Detect which cell encompasses the target text, then output its (x, y) center coordinate. 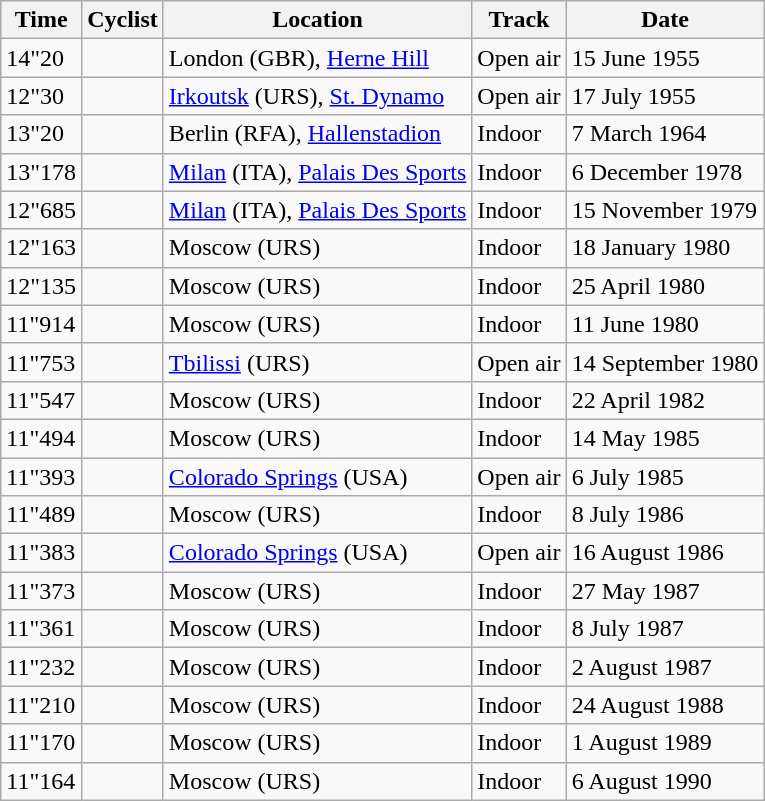
Irkoutsk (URS), St. Dynamo (317, 96)
Location (317, 20)
6 July 1985 (665, 477)
11"361 (42, 629)
2 August 1987 (665, 667)
11"170 (42, 743)
8 July 1986 (665, 515)
11"373 (42, 591)
12"685 (42, 210)
6 December 1978 (665, 172)
11"914 (42, 324)
13"178 (42, 172)
11"489 (42, 515)
27 May 1987 (665, 591)
25 April 1980 (665, 286)
11"210 (42, 705)
London (GBR), Herne Hill (317, 58)
Berlin (RFA), Hallenstadion (317, 134)
15 June 1955 (665, 58)
11"383 (42, 553)
11"753 (42, 362)
14 May 1985 (665, 438)
17 July 1955 (665, 96)
12"30 (42, 96)
Time (42, 20)
16 August 1986 (665, 553)
22 April 1982 (665, 400)
8 July 1987 (665, 629)
Cyclist (123, 20)
12"135 (42, 286)
11"393 (42, 477)
11"232 (42, 667)
6 August 1990 (665, 781)
14"20 (42, 58)
11"494 (42, 438)
12"163 (42, 248)
24 August 1988 (665, 705)
14 September 1980 (665, 362)
11 June 1980 (665, 324)
11"547 (42, 400)
11"164 (42, 781)
7 March 1964 (665, 134)
Track (519, 20)
Date (665, 20)
1 August 1989 (665, 743)
18 January 1980 (665, 248)
13"20 (42, 134)
15 November 1979 (665, 210)
Tbilissi (URS) (317, 362)
